Scan for the cell matching the given text and deliver its [x, y] coordinate at center. 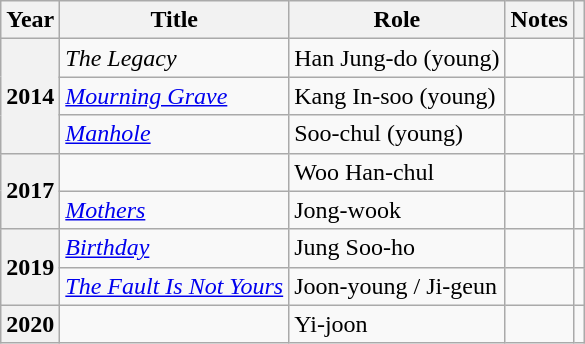
Joon-young / Ji-geun [397, 286]
Soo-chul (young) [397, 134]
2019 [30, 267]
Notes [539, 20]
Kang In-soo (young) [397, 96]
Role [397, 20]
Mothers [174, 210]
The Legacy [174, 58]
The Fault Is Not Yours [174, 286]
2014 [30, 96]
2017 [30, 191]
Title [174, 20]
Woo Han-chul [397, 172]
Jong-wook [397, 210]
Year [30, 20]
Mourning Grave [174, 96]
Han Jung-do (young) [397, 58]
2020 [30, 324]
Yi-joon [397, 324]
Jung Soo-ho [397, 248]
Birthday [174, 248]
Manhole [174, 134]
